Return (X, Y) of the center of cell containing provided text 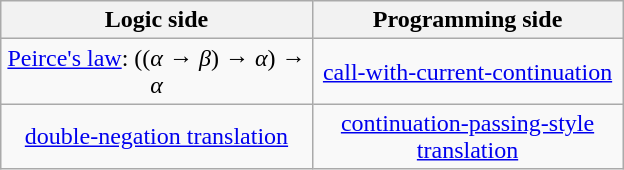
continuation-passing-style translation (468, 136)
Peirce's law: ((α → β) → α) → α (156, 72)
call-with-current-continuation (468, 72)
double-negation translation (156, 136)
Logic side (156, 20)
Programming side (468, 20)
